Scan for the cell matching the given text and deliver its [X, Y] coordinate at center. 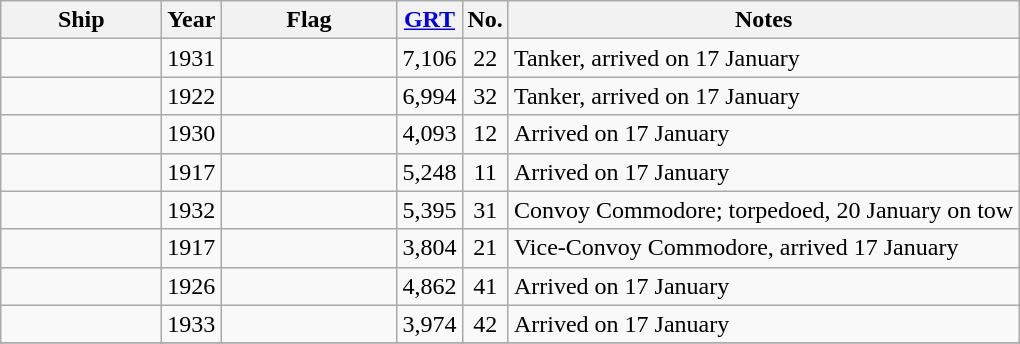
5,395 [430, 210]
32 [485, 96]
Flag [309, 20]
21 [485, 248]
Ship [82, 20]
1922 [192, 96]
3,974 [430, 324]
5,248 [430, 172]
12 [485, 134]
GRT [430, 20]
7,106 [430, 58]
No. [485, 20]
1932 [192, 210]
31 [485, 210]
Vice-Convoy Commodore, arrived 17 January [763, 248]
Notes [763, 20]
1933 [192, 324]
4,093 [430, 134]
Year [192, 20]
42 [485, 324]
Convoy Commodore; torpedoed, 20 January on tow [763, 210]
1926 [192, 286]
3,804 [430, 248]
22 [485, 58]
6,994 [430, 96]
1931 [192, 58]
41 [485, 286]
11 [485, 172]
4,862 [430, 286]
1930 [192, 134]
